Scan for the cell matching the given text and deliver its [x, y] coordinate at center. 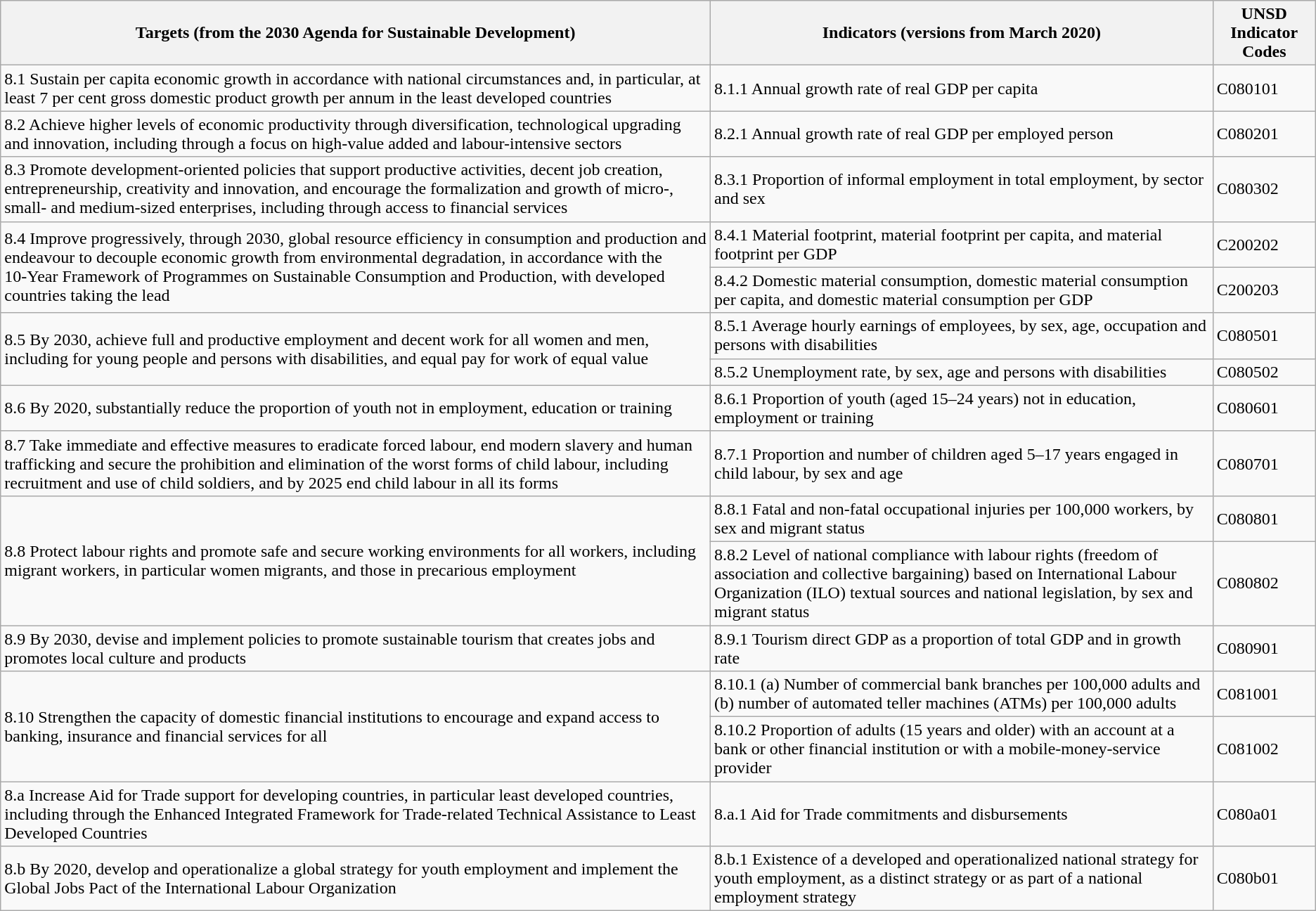
8.1.1 Annual growth rate of real GDP per capita [962, 89]
8.5.1 Average hourly earnings of employees, by sex, age, occupation and persons with disabilities [962, 336]
C081002 [1264, 749]
C080701 [1264, 463]
8.9.1 Tourism direct GDP as a proportion of total GDP and in growth rate [962, 648]
8.2.1 Annual growth rate of real GDP per employed person [962, 134]
C080601 [1264, 408]
C080502 [1264, 372]
8.7.1 Proportion and number of children aged 5–17 years engaged in child labour, by sex and age [962, 463]
8.3.1 Proportion of informal employment in total employment, by sector and sex [962, 189]
C080802 [1264, 583]
C080901 [1264, 648]
C080101 [1264, 89]
C080302 [1264, 189]
UNSD Indicator Codes [1264, 33]
8.10.1 (a) Number of commercial bank branches per 100,000 adults and (b) number of automated teller machines (ATMs) per 100,000 adults [962, 694]
8.5.2 Unemployment rate, by sex, age and persons with disabilities [962, 372]
8.10.2 Proportion of adults (15 years and older) with an account at a bank or other financial institution or with a mobile-money-service provider [962, 749]
8.9 By 2030, devise and implement policies to promote sustainable tourism that creates jobs and promotes local culture and products [356, 648]
C080b01 [1264, 879]
8.4.1 Material footprint, material footprint per capita, and material footprint per GDP [962, 245]
8.10 Strengthen the capacity of domestic financial institutions to encourage and expand access to banking, insurance and financial services for all [356, 727]
C200202 [1264, 245]
C081001 [1264, 694]
8.8.1 Fatal and non-fatal occupational injuries per 100,000 workers, by sex and migrant status [962, 519]
C080201 [1264, 134]
8.a.1 Aid for Trade commitments and disbursements [962, 814]
8.6.1 Proportion of youth (aged 15–24 years) not in education, employment or training [962, 408]
8.6 By 2020, substantially reduce the proportion of youth not in employment, education or training [356, 408]
Indicators (versions from March 2020) [962, 33]
C200203 [1264, 290]
C080501 [1264, 336]
8.4.2 Domestic material consumption, domestic material consumption per capita, and domestic material consumption per GDP [962, 290]
Targets (from the 2030 Agenda for Sustainable Development) [356, 33]
C080a01 [1264, 814]
C080801 [1264, 519]
